Provide the [x, y] coordinate of the cell's center where the given text is located.  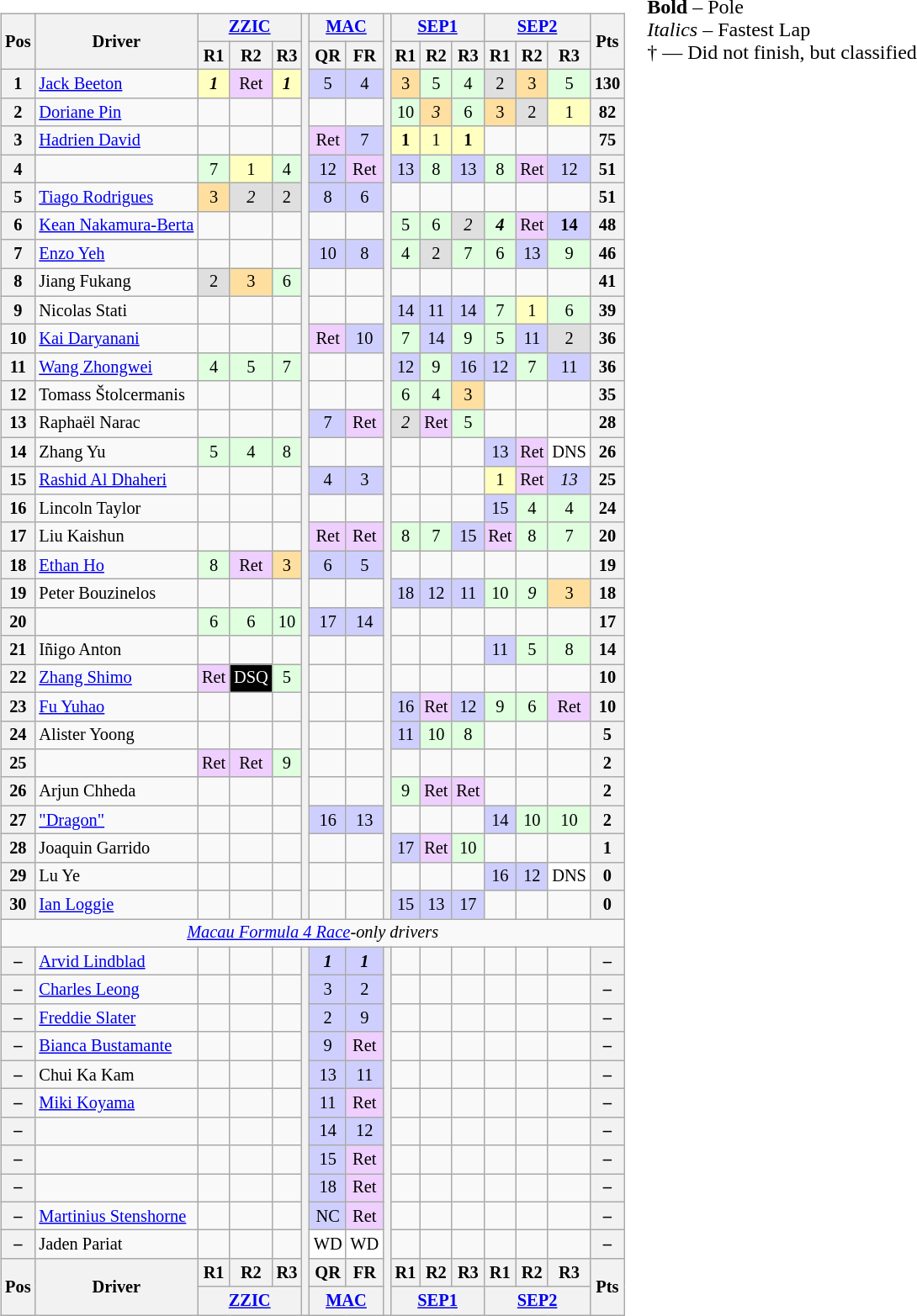
"Dragon" [116, 820]
Jaden Pariat [116, 1245]
29 [18, 876]
Ethan Ho [116, 565]
35 [607, 395]
Tiago Rodrigues [116, 198]
Martinius Stenshorne [116, 1216]
30 [18, 905]
Hadrien David [116, 140]
Fu Yuhao [116, 706]
Nicolas Stati [116, 310]
48 [607, 225]
Freddie Slater [116, 1018]
Miki Koyama [116, 1103]
23 [18, 706]
Arjun Chheda [116, 791]
Peter Bouzinelos [116, 594]
Zhang Yu [116, 452]
Iñigo Anton [116, 650]
Raphaël Narac [116, 424]
Lincoln Taylor [116, 509]
75 [607, 140]
Chui Ka Kam [116, 1075]
Kean Nakamura-Berta [116, 225]
Bianca Bustamante [116, 1046]
Joaquin Garrido [116, 848]
Zhang Shimo [116, 679]
Doriane Pin [116, 113]
Wang Zhongwei [116, 367]
Kai Daryanani [116, 339]
Tomass Štolcermanis [116, 395]
22 [18, 679]
41 [607, 283]
Macau Formula 4 Race-only drivers [313, 933]
130 [607, 84]
Jiang Fukang [116, 283]
NC [328, 1216]
39 [607, 310]
82 [607, 113]
Arvid Lindblad [116, 961]
Enzo Yeh [116, 254]
DSQ [251, 679]
Charles Leong [116, 990]
Alister Yoong [116, 735]
Lu Ye [116, 876]
Ian Loggie [116, 905]
46 [607, 254]
Liu Kaishun [116, 536]
Jack Beeton [116, 84]
Rashid Al Dhaheri [116, 480]
27 [18, 820]
21 [18, 650]
